Detect which cell encompasses the target text, then output its [x, y] center coordinate. 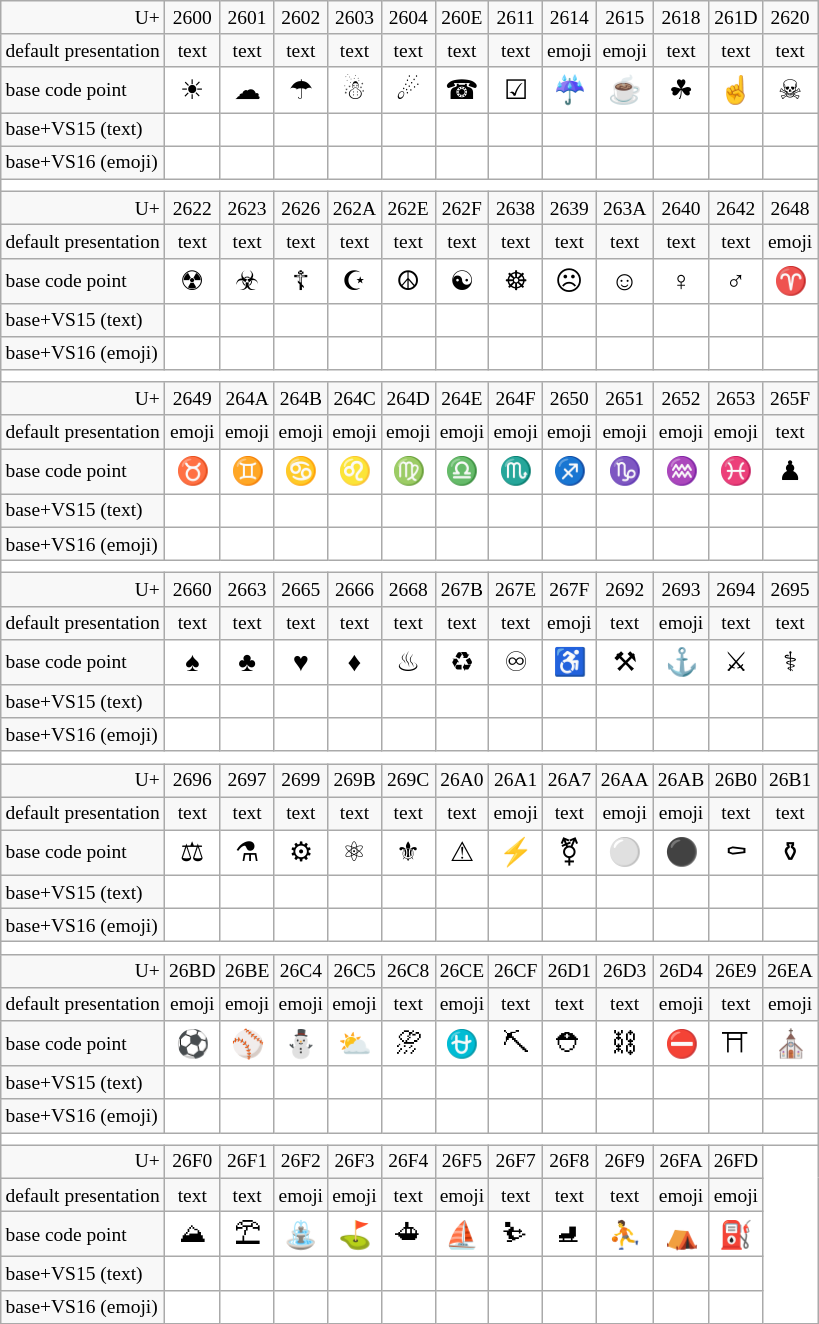
26BE [247, 970]
26EA [790, 970]
⛩ [736, 1044]
2626 [301, 208]
26AA [624, 780]
267E [516, 590]
262E [408, 208]
26F7 [516, 1162]
⚒ [624, 662]
☘ [681, 90]
⛰ [192, 1234]
269B [355, 780]
26C4 [301, 970]
♠ [192, 662]
26F5 [462, 1162]
260E [462, 18]
⛑ [569, 1044]
2692 [624, 590]
2603 [355, 18]
26F1 [247, 1162]
⛷ [516, 1234]
264E [462, 398]
26B1 [790, 780]
2699 [301, 780]
⛄ [301, 1044]
264C [355, 398]
26F0 [192, 1162]
261D [736, 18]
2665 [301, 590]
⛪ [790, 1044]
2697 [247, 780]
2602 [301, 18]
⛹ [624, 1234]
♌ [355, 472]
♿ [569, 662]
♥ [301, 662]
2653 [736, 398]
♦ [355, 662]
♍ [408, 472]
264F [516, 398]
☁ [247, 90]
⛵ [462, 1234]
2695 [790, 590]
269C [408, 780]
2614 [569, 18]
26B0 [736, 780]
⛏ [516, 1044]
26D3 [624, 970]
⛺ [681, 1234]
⚔ [736, 662]
⚡ [516, 852]
2604 [408, 18]
26CF [516, 970]
⛸ [569, 1234]
26BD [192, 970]
♒ [681, 472]
⛅ [355, 1044]
☢ [192, 280]
♉ [192, 472]
⛴ [408, 1234]
⚕ [790, 662]
☯ [462, 280]
2660 [192, 590]
♂ [736, 280]
☑ [516, 90]
2663 [247, 590]
26F9 [624, 1162]
263A [624, 208]
26D4 [681, 970]
♣ [247, 662]
2649 [192, 398]
☂ [301, 90]
⚙ [301, 852]
⚗ [247, 852]
2623 [247, 208]
2615 [624, 18]
26AB [681, 780]
☣ [247, 280]
⚰ [736, 852]
⚛ [355, 852]
♎ [462, 472]
☎ [462, 90]
⚖ [192, 852]
☄ [408, 90]
267B [462, 590]
26D1 [569, 970]
♑ [624, 472]
♀ [681, 280]
2650 [569, 398]
2642 [736, 208]
26A1 [516, 780]
♻ [462, 662]
2694 [736, 590]
⛳ [355, 1234]
264B [301, 398]
2620 [790, 18]
26A0 [462, 780]
☀ [192, 90]
♐ [569, 472]
2693 [681, 590]
2638 [516, 208]
2668 [408, 590]
2601 [247, 18]
⚾ [247, 1044]
⚠ [462, 852]
26FD [736, 1162]
⛔ [681, 1044]
26E9 [736, 970]
26F2 [301, 1162]
2640 [681, 208]
☃ [355, 90]
♋ [301, 472]
26F8 [569, 1162]
⚜ [408, 852]
⛲ [301, 1234]
⚧ [569, 852]
2666 [355, 590]
2652 [681, 398]
♈ [790, 280]
⛈ [408, 1044]
2648 [790, 208]
26F3 [355, 1162]
⛎ [462, 1044]
262F [462, 208]
264A [247, 398]
⚪ [624, 852]
26C5 [355, 970]
☸ [516, 280]
264D [408, 398]
☪ [355, 280]
☕ [624, 90]
⚫ [681, 852]
☠ [790, 90]
♏ [516, 472]
☮ [408, 280]
⛽ [736, 1234]
265F [790, 398]
⚓ [681, 662]
26CE [462, 970]
☦ [301, 280]
⛓ [624, 1044]
2696 [192, 780]
2618 [681, 18]
26FA [681, 1162]
26C8 [408, 970]
⛱ [247, 1234]
2622 [192, 208]
2639 [569, 208]
2611 [516, 18]
♓ [736, 472]
2651 [624, 398]
♟ [790, 472]
26F4 [408, 1162]
♊ [247, 472]
267F [569, 590]
☔ [569, 90]
♨ [408, 662]
2600 [192, 18]
⚱ [790, 852]
262A [355, 208]
⚽ [192, 1044]
☹ [569, 280]
♾ [516, 662]
☝ [736, 90]
☺ [624, 280]
26A7 [569, 780]
